Search for the cell housing the specified text and yield its (x, y) center coordinate. 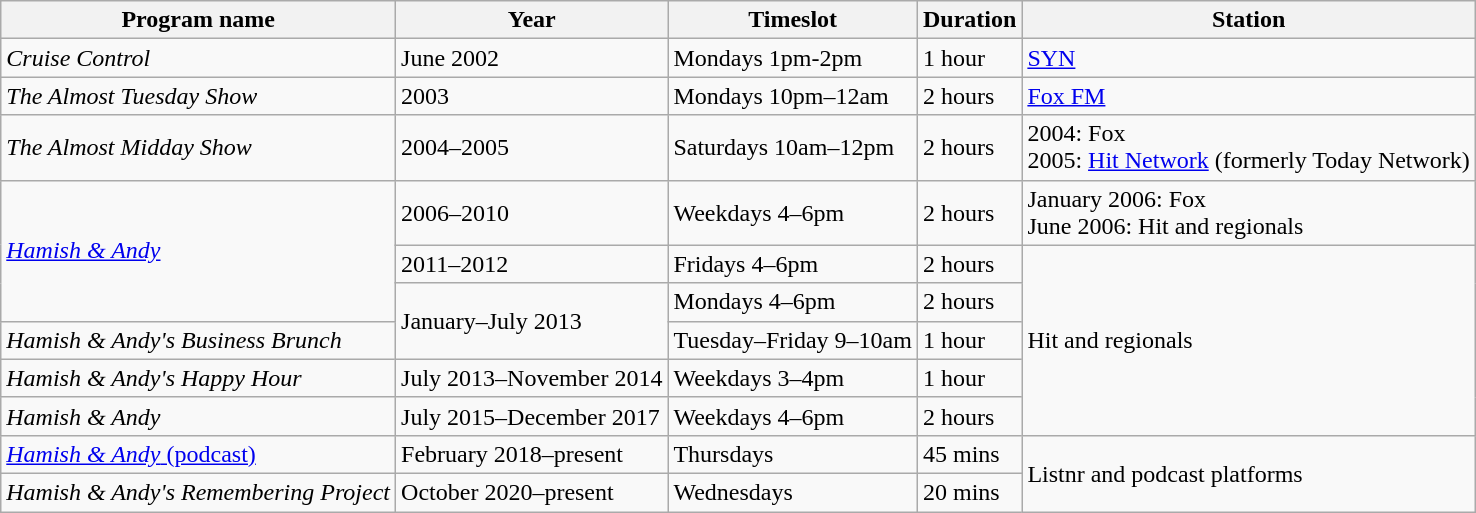
Hamish & Andy's Remembering Project (198, 492)
October 2020–present (532, 492)
Hamish & Andy's Happy Hour (198, 378)
February 2018–present (532, 454)
Mondays 4–6pm (793, 302)
Wednesdays (793, 492)
2006–2010 (532, 212)
Mondays 10pm–12am (793, 96)
Duration (969, 20)
The Almost Tuesday Show (198, 96)
Weekdays 3–4pm (793, 378)
Hamish & Andy (podcast) (198, 454)
Fox FM (1249, 96)
January 2006: FoxJune 2006: Hit and regionals (1249, 212)
Hit and regionals (1249, 340)
Timeslot (793, 20)
Fridays 4–6pm (793, 264)
2004–2005 (532, 148)
Station (1249, 20)
Cruise Control (198, 58)
Thursdays (793, 454)
Tuesday–Friday 9–10am (793, 340)
Mondays 1pm-2pm (793, 58)
June 2002 (532, 58)
45 mins (969, 454)
July 2015–December 2017 (532, 416)
2003 (532, 96)
January–July 2013 (532, 321)
Saturdays 10am–12pm (793, 148)
Program name (198, 20)
Hamish & Andy's Business Brunch (198, 340)
2011–2012 (532, 264)
Year (532, 20)
SYN (1249, 58)
The Almost Midday Show (198, 148)
20 mins (969, 492)
Listnr and podcast platforms (1249, 473)
July 2013–November 2014 (532, 378)
2004: Fox2005: Hit Network (formerly Today Network) (1249, 148)
